Return [X, Y] of the center of cell containing provided text 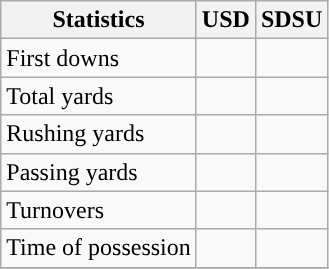
Turnovers [99, 210]
USD [226, 20]
SDSU [291, 20]
Rushing yards [99, 134]
Time of possession [99, 248]
Statistics [99, 20]
Passing yards [99, 172]
Total yards [99, 96]
First downs [99, 58]
